Extract the (X, Y) coordinate from the center of the cell holding the provided text.  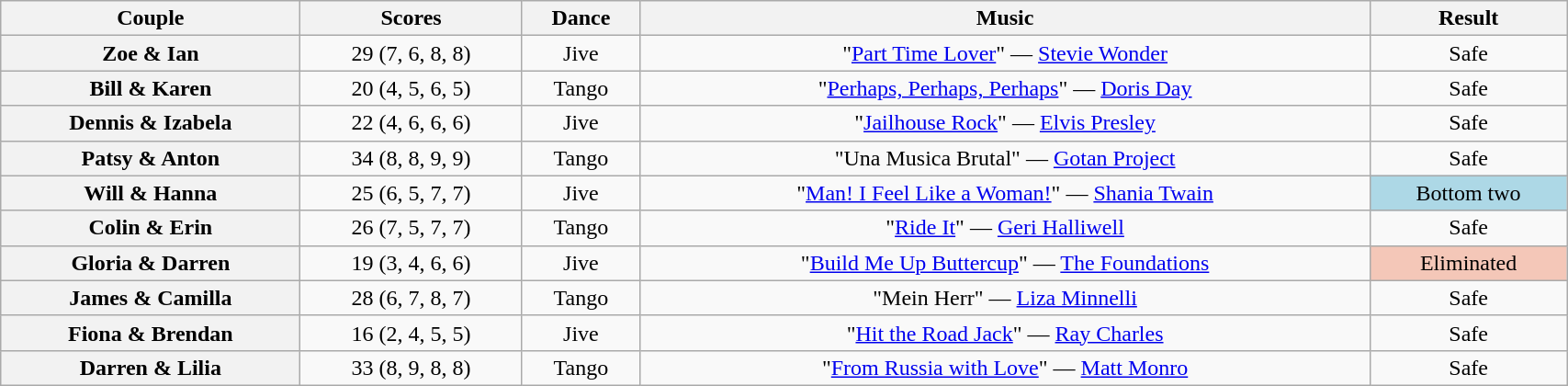
Eliminated (1469, 263)
Gloria & Darren (151, 263)
20 (4, 5, 6, 5) (412, 88)
"Man! I Feel Like a Woman!" — Shania Twain (1005, 193)
Music (1005, 18)
"Mein Herr" — Liza Minnelli (1005, 298)
Couple (151, 18)
19 (3, 4, 6, 6) (412, 263)
Bill & Karen (151, 88)
"Jailhouse Rock" — Elvis Presley (1005, 123)
Will & Hanna (151, 193)
Result (1469, 18)
"Una Musica Brutal" — Gotan Project (1005, 158)
Fiona & Brendan (151, 333)
25 (6, 5, 7, 7) (412, 193)
28 (6, 7, 8, 7) (412, 298)
"From Russia with Love" — Matt Monro (1005, 368)
Zoe & Ian (151, 53)
"Ride It" — Geri Halliwell (1005, 228)
Scores (412, 18)
"Part Time Lover" — Stevie Wonder (1005, 53)
29 (7, 6, 8, 8) (412, 53)
34 (8, 8, 9, 9) (412, 158)
22 (4, 6, 6, 6) (412, 123)
Dance (581, 18)
26 (7, 5, 7, 7) (412, 228)
James & Camilla (151, 298)
Darren & Lilia (151, 368)
Patsy & Anton (151, 158)
33 (8, 9, 8, 8) (412, 368)
Dennis & Izabela (151, 123)
"Hit the Road Jack" — Ray Charles (1005, 333)
Colin & Erin (151, 228)
"Build Me Up Buttercup" — The Foundations (1005, 263)
"Perhaps, Perhaps, Perhaps" — Doris Day (1005, 88)
16 (2, 4, 5, 5) (412, 333)
Bottom two (1469, 193)
